Return [x, y] of the center of cell containing provided text 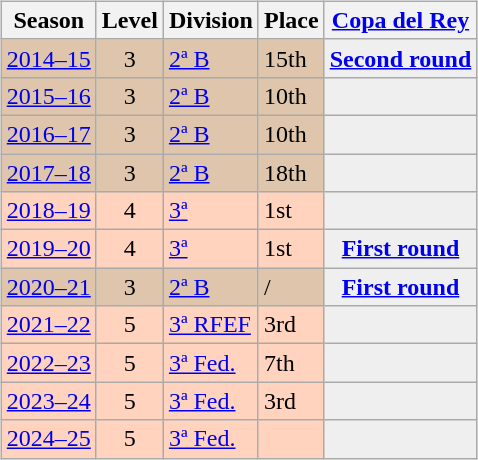
2015–16 [48, 96]
Copa del Rey [400, 20]
Place [291, 20]
2020–21 [48, 287]
Division [210, 20]
Second round [400, 58]
Level [130, 20]
/ [291, 287]
15th [291, 58]
7th [291, 363]
2018–19 [48, 211]
2024–25 [48, 439]
18th [291, 173]
2016–17 [48, 134]
2014–15 [48, 58]
2022–23 [48, 363]
2019–20 [48, 249]
3ª RFEF [210, 325]
Season [48, 20]
2017–18 [48, 173]
2023–24 [48, 401]
2021–22 [48, 325]
